Output the (x, y) coordinate of the center of the cell containing the given text.  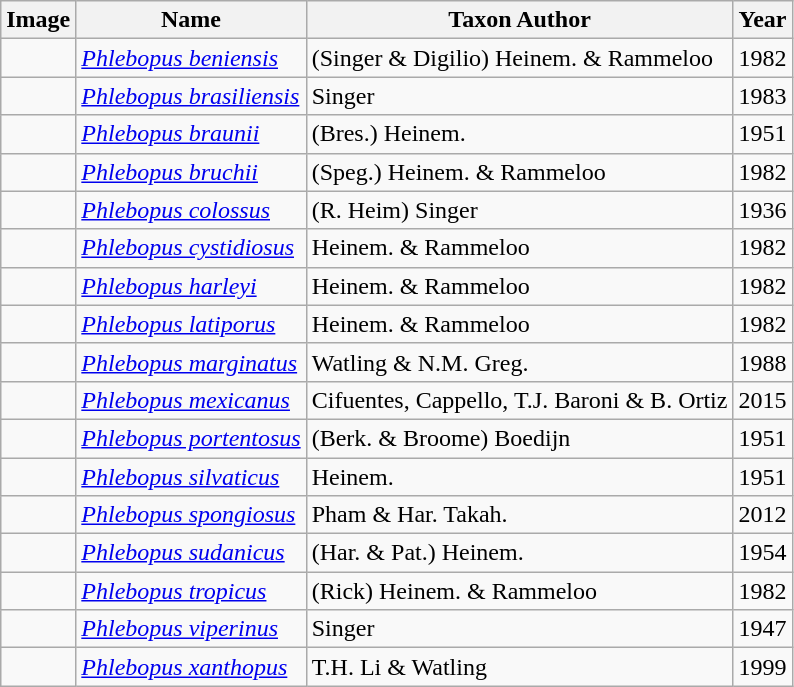
1988 (762, 362)
2012 (762, 515)
Phlebopus silvaticus (191, 477)
Heinem. (520, 477)
Phlebopus latiporus (191, 324)
Phlebopus spongiosus (191, 515)
(Singer & Digilio) Heinem. & Rammeloo (520, 58)
1954 (762, 553)
Cifuentes, Cappello, T.J. Baroni & B. Ortiz (520, 400)
Phlebopus portentosus (191, 438)
Phlebopus beniensis (191, 58)
Phlebopus sudanicus (191, 553)
Phlebopus viperinus (191, 629)
Phlebopus harleyi (191, 286)
Taxon Author (520, 20)
(Speg.) Heinem. & Rammeloo (520, 172)
Watling & N.M. Greg. (520, 362)
Phlebopus brasiliensis (191, 96)
(R. Heim) Singer (520, 210)
(Berk. & Broome) Boedijn (520, 438)
(Rick) Heinem. & Rammeloo (520, 591)
Phlebopus tropicus (191, 591)
Phlebopus colossus (191, 210)
2015 (762, 400)
T.H. Li & Watling (520, 667)
(Har. & Pat.) Heinem. (520, 553)
Year (762, 20)
1983 (762, 96)
1936 (762, 210)
1999 (762, 667)
Phlebopus mexicanus (191, 400)
Name (191, 20)
Phlebopus xanthopus (191, 667)
1947 (762, 629)
Pham & Har. Takah. (520, 515)
Phlebopus bruchii (191, 172)
Phlebopus cystidiosus (191, 248)
(Bres.) Heinem. (520, 134)
Image (38, 20)
Phlebopus braunii (191, 134)
Phlebopus marginatus (191, 362)
